Locate the cell with the specified text and output its [x, y] center coordinate. 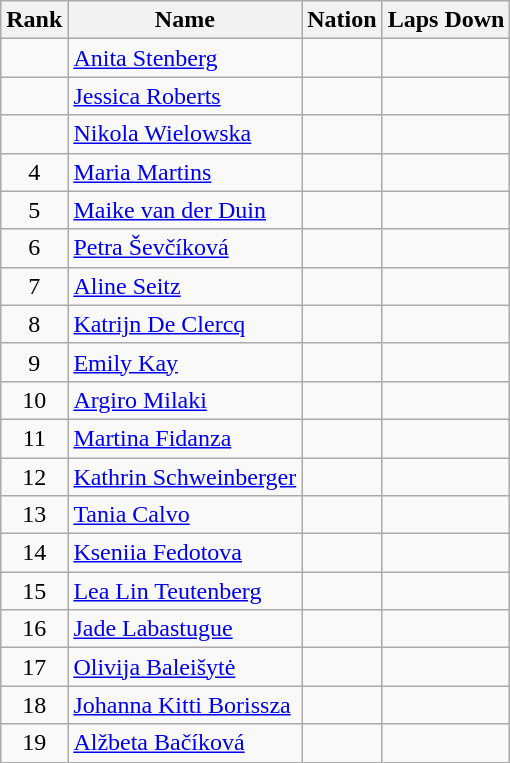
11 [34, 438]
Petra Ševčíková [185, 248]
Maike van der Duin [185, 210]
Jessica Roberts [185, 96]
Katrijn De Clercq [185, 324]
Martina Fidanza [185, 438]
19 [34, 743]
Emily Kay [185, 362]
Argiro Milaki [185, 400]
5 [34, 210]
Aline Seitz [185, 286]
Johanna Kitti Borissza [185, 705]
Maria Martins [185, 172]
7 [34, 286]
16 [34, 629]
15 [34, 591]
9 [34, 362]
Nation [342, 20]
18 [34, 705]
Name [185, 20]
Rank [34, 20]
14 [34, 553]
8 [34, 324]
12 [34, 477]
Laps Down [446, 20]
Kathrin Schweinberger [185, 477]
10 [34, 400]
Alžbeta Bačíková [185, 743]
17 [34, 667]
Kseniia Fedotova [185, 553]
6 [34, 248]
Olivija Baleišytė [185, 667]
4 [34, 172]
13 [34, 515]
Nikola Wielowska [185, 134]
Jade Labastugue [185, 629]
Lea Lin Teutenberg [185, 591]
Tania Calvo [185, 515]
Anita Stenberg [185, 58]
